Pinpoint the cell where the given text exists, returning its [x, y] midpoint coordinate. 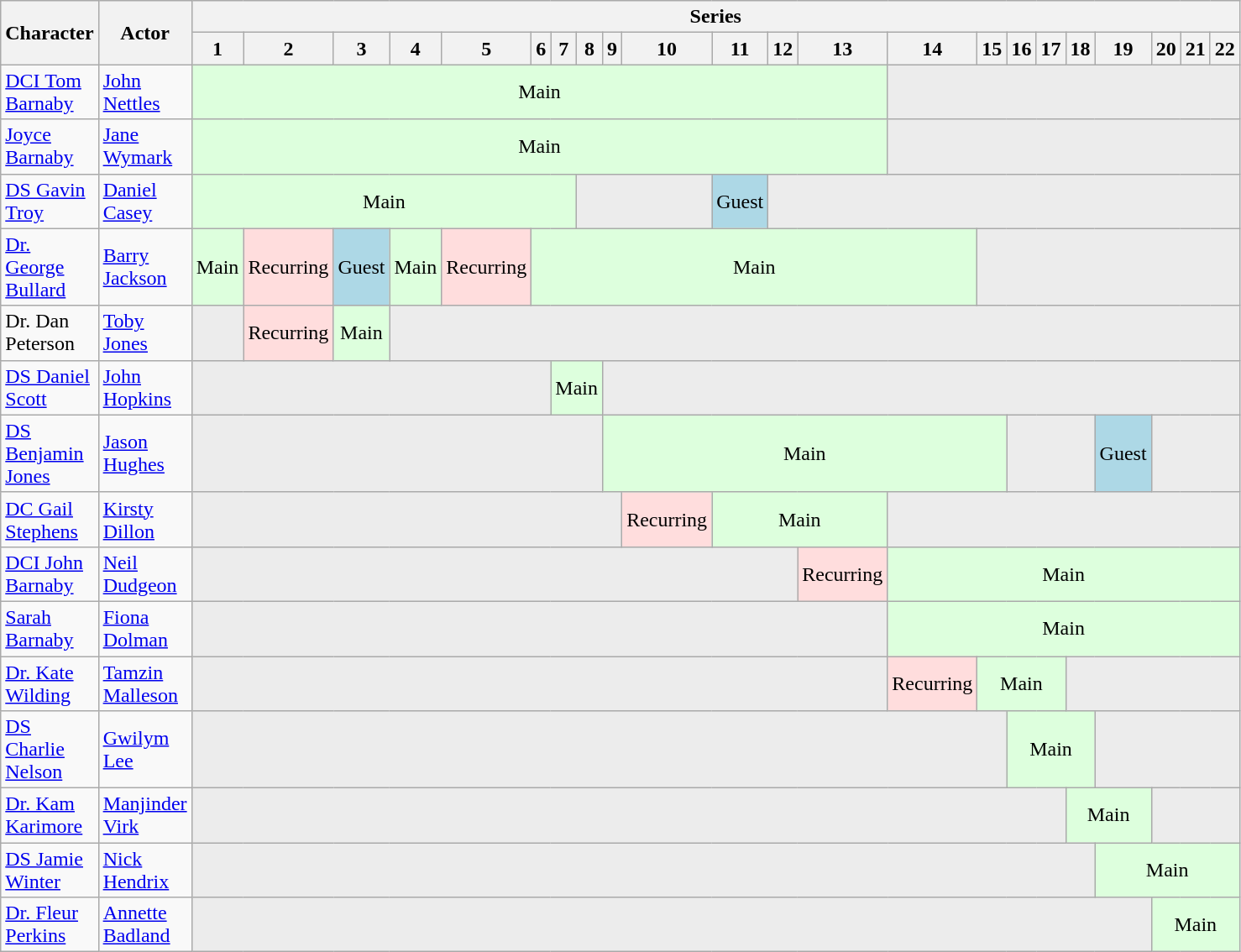
Dr. Kam Karimore [50, 816]
Barry Jackson [144, 267]
Dr. Fleur Perkins [50, 925]
1 [217, 49]
Jane Wymark [144, 146]
DS Benjamin Jones [50, 453]
John Nettles [144, 92]
Dr. Kate Wilding [50, 683]
20 [1165, 49]
19 [1123, 49]
Sarah Barnaby [50, 628]
Nick Hendrix [144, 870]
7 [564, 49]
Series [715, 17]
4 [416, 49]
John Hopkins [144, 388]
DS Gavin Troy [50, 201]
Dr. Dan Peterson [50, 332]
14 [932, 49]
16 [1021, 49]
21 [1196, 49]
Character [50, 33]
Annette Badland [144, 925]
Neil Dudgeon [144, 574]
Toby Jones [144, 332]
8 [589, 49]
10 [667, 49]
2 [289, 49]
Actor [144, 33]
15 [992, 49]
6 [541, 49]
18 [1080, 49]
DS Charlie Nelson [50, 750]
3 [361, 49]
Fiona Dolman [144, 628]
Manjinder Virk [144, 816]
DC Gail Stephens [50, 519]
Tamzin Malleson [144, 683]
11 [741, 49]
DS Jamie Winter [50, 870]
5 [487, 49]
Jason Hughes [144, 453]
Daniel Casey [144, 201]
DCI Tom Barnaby [50, 92]
Gwilym Lee [144, 750]
DS Daniel Scott [50, 388]
13 [843, 49]
Dr. George Bullard [50, 267]
Joyce Barnaby [50, 146]
22 [1224, 49]
9 [613, 49]
Kirsty Dillon [144, 519]
12 [783, 49]
DCI John Barnaby [50, 574]
17 [1051, 49]
